Capture the cell that displays the provided text and extract its (X, Y) central coordinate. 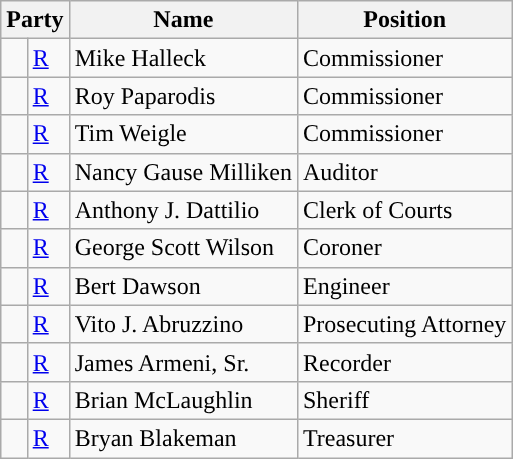
Auditor (404, 172)
Engineer (404, 286)
Roy Paparodis (183, 96)
Bert Dawson (183, 286)
Vito J. Abruzzino (183, 324)
George Scott Wilson (183, 248)
Party (35, 20)
Brian McLaughlin (183, 400)
Treasurer (404, 438)
Sheriff (404, 400)
Nancy Gause Milliken (183, 172)
Anthony J. Dattilio (183, 210)
Coroner (404, 248)
Mike Halleck (183, 58)
Name (183, 20)
Recorder (404, 362)
Tim Weigle (183, 134)
Bryan Blakeman (183, 438)
James Armeni, Sr. (183, 362)
Clerk of Courts (404, 210)
Prosecuting Attorney (404, 324)
Position (404, 20)
